Determine the [x, y] coordinate at the center of the cell enclosing the given text.  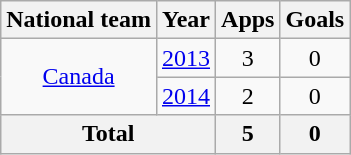
National team [79, 20]
2 [248, 96]
2014 [186, 96]
3 [248, 58]
Canada [79, 77]
5 [248, 134]
Apps [248, 20]
Year [186, 20]
2013 [186, 58]
Total [108, 134]
Goals [315, 20]
